Determine the (x, y) coordinate at the center of the cell enclosing the given text.  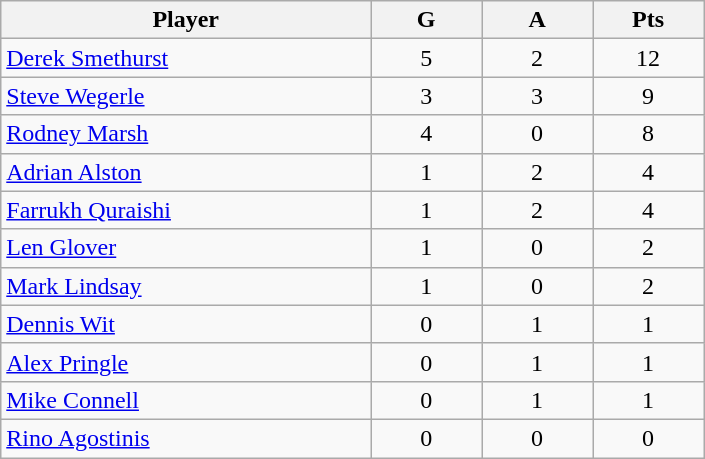
12 (648, 58)
Adrian Alston (186, 172)
Alex Pringle (186, 362)
Mark Lindsay (186, 286)
Farrukh Quraishi (186, 210)
Player (186, 20)
Rino Agostinis (186, 438)
5 (426, 58)
G (426, 20)
Rodney Marsh (186, 134)
Derek Smethurst (186, 58)
Steve Wegerle (186, 96)
Mike Connell (186, 400)
Pts (648, 20)
Len Glover (186, 248)
8 (648, 134)
Dennis Wit (186, 324)
9 (648, 96)
A (538, 20)
